Capture the cell that displays the provided text and extract its [X, Y] central coordinate. 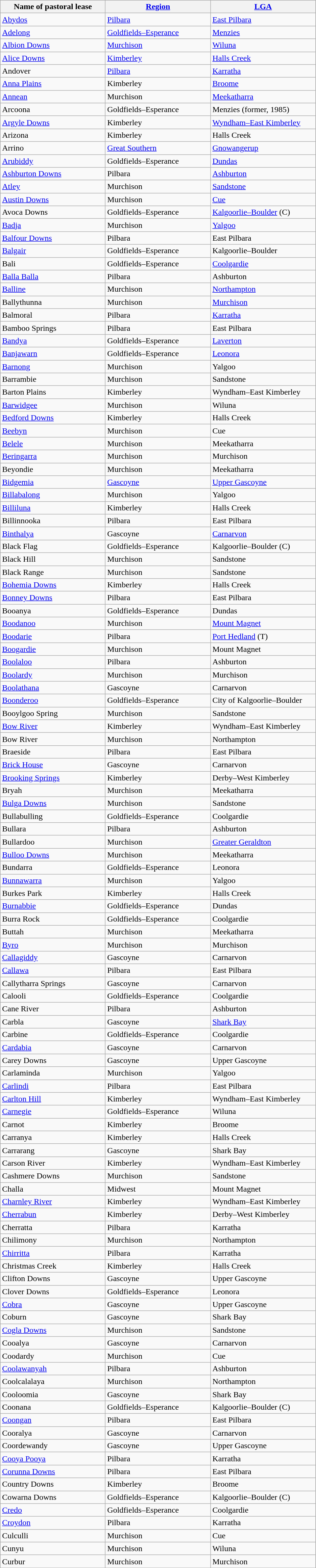
Bidgemia [53, 482]
Arcoona [53, 109]
Laverton [263, 341]
Croydon [53, 1523]
Cobra [53, 1304]
Byro [53, 945]
Avoca Downs [53, 212]
Cherrabun [53, 1215]
Bulloo Downs [53, 855]
Clifton Downs [53, 1279]
Adelong [53, 32]
Brooking Springs [53, 777]
Challa [53, 1189]
Cashmere Downs [53, 1176]
Cowarna Downs [53, 1497]
Boodanoo [53, 623]
Arubiddy [53, 161]
Badja [53, 225]
Abydos [53, 20]
Barwidgee [53, 405]
Braeside [53, 752]
Cogla Downs [53, 1330]
Belele [53, 444]
Name of pastoral lease [53, 7]
Ashburton Downs [53, 174]
Carrarang [53, 1150]
Coongan [53, 1420]
Charnley River [53, 1202]
Carbla [53, 1022]
Boonderoo [53, 700]
Carnot [53, 1124]
Bali [53, 264]
Bullara [53, 829]
Bunnawarra [53, 880]
Cane River [53, 1009]
Cunyu [53, 1548]
Christmas Creek [53, 1266]
Booanya [53, 611]
Barrambie [53, 379]
Carlindi [53, 1086]
Boolathana [53, 688]
Boolaloo [53, 662]
Menzies (former, 1985) [263, 109]
Cherratta [53, 1227]
Billiluna [53, 508]
Booylgoo Spring [53, 713]
Annean [53, 97]
Beringarra [53, 456]
Boogardie [53, 649]
Barnong [53, 366]
Andover [53, 71]
Midwest [158, 1189]
Cooralya [53, 1433]
Carranya [53, 1137]
Carlaminda [53, 1073]
Curbur [53, 1561]
Boolardy [53, 675]
Chirritta [53, 1253]
Greater Geraldton [263, 842]
Beyondie [53, 469]
Billabalong [53, 495]
Burkes Park [53, 893]
Balmoral [53, 315]
Black Range [53, 572]
Coordewandy [53, 1446]
Arrino [53, 148]
Balla Balla [53, 276]
Carey Downs [53, 1060]
Cooloomia [53, 1394]
Anna Plains [53, 84]
Argyle Downs [53, 122]
Cooya Pooya [53, 1459]
Callytharra Springs [53, 983]
Coonana [53, 1407]
Bundarra [53, 868]
Brick House [53, 765]
Carnegie [53, 1112]
Carlton Hill [53, 1099]
Barton Plains [53, 392]
Bullabulling [53, 816]
Region [158, 7]
Ballythunna [53, 302]
Coolawanyah [53, 1368]
Corunna Downs [53, 1471]
Beebyn [53, 431]
Port Hedland (T) [263, 636]
Culculli [53, 1536]
Binthalya [53, 533]
Coodardy [53, 1356]
Callawa [53, 970]
Credo [53, 1510]
Calooli [53, 996]
Bohemia Downs [53, 585]
Arizona [53, 135]
Alice Downs [53, 58]
Balgair [53, 251]
Atley [53, 187]
Buttah [53, 932]
Balline [53, 289]
Carson River [53, 1163]
Albion Downs [53, 45]
Great Southern [158, 148]
Chilimony [53, 1240]
Cardabia [53, 1047]
Country Downs [53, 1484]
Burnabbie [53, 906]
LGA [263, 7]
Carbine [53, 1035]
Coburn [53, 1317]
Boodarie [53, 636]
Menzies [263, 32]
Callagiddy [53, 957]
City of Kalgoorlie–Boulder [263, 700]
Cooalya [53, 1343]
Billinnooka [53, 521]
Banjawarn [53, 353]
Burra Rock [53, 919]
Bulga Downs [53, 803]
Bullardoo [53, 842]
Bandya [53, 341]
Balfour Downs [53, 238]
Bonney Downs [53, 598]
Black Flag [53, 546]
Black Hill [53, 559]
Bedford Downs [53, 418]
Bryah [53, 791]
Austin Downs [53, 200]
Coolcalalaya [53, 1381]
Kalgoorlie–Boulder [263, 251]
Clover Downs [53, 1292]
Bamboo Springs [53, 328]
Gnowangerup [263, 148]
